Pinpoint the cell where the given text exists, returning its [x, y] midpoint coordinate. 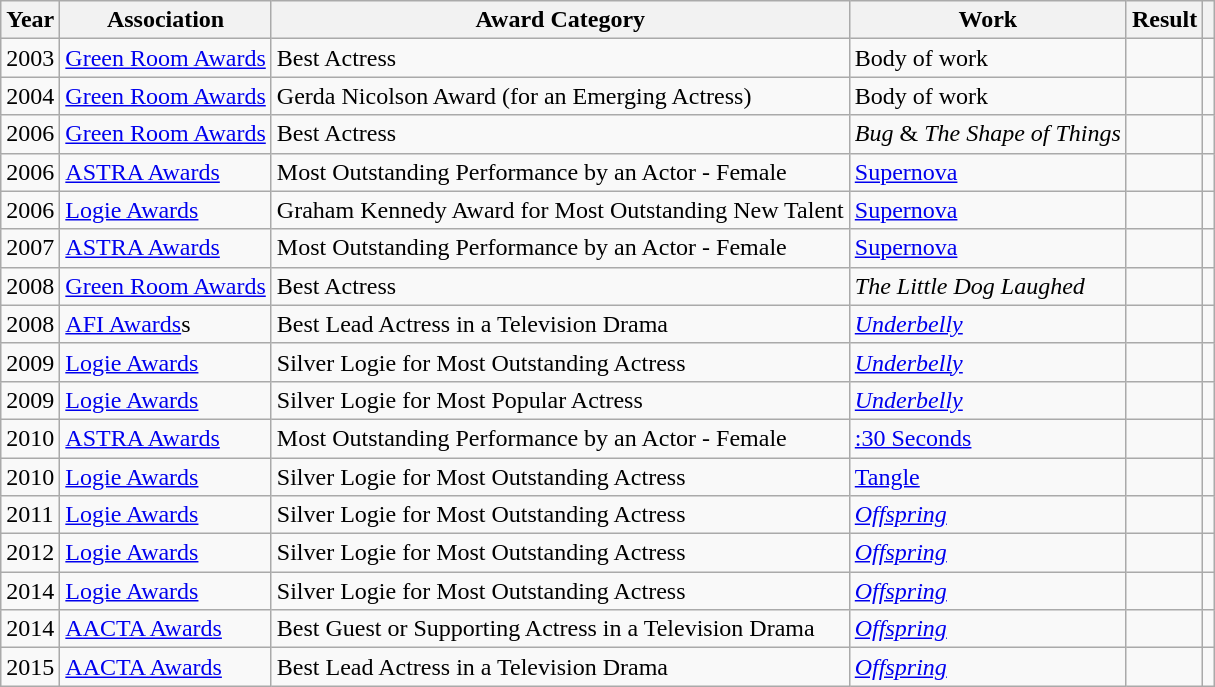
2012 [30, 553]
AFI Awardss [166, 324]
:30 Seconds [988, 438]
Bug & The Shape of Things [988, 134]
Silver Logie for Most Popular Actress [560, 400]
Association [166, 20]
Result [1164, 20]
Year [30, 20]
Award Category [560, 20]
Work [988, 20]
2007 [30, 248]
Graham Kennedy Award for Most Outstanding New Talent [560, 210]
Gerda Nicolson Award (for an Emerging Actress) [560, 96]
Best Guest or Supporting Actress in a Television Drama [560, 629]
2003 [30, 58]
2015 [30, 667]
2011 [30, 515]
2004 [30, 96]
The Little Dog Laughed [988, 286]
Tangle [988, 477]
